Identify which cell holds the provided text, then report its (x, y) central coordinate. 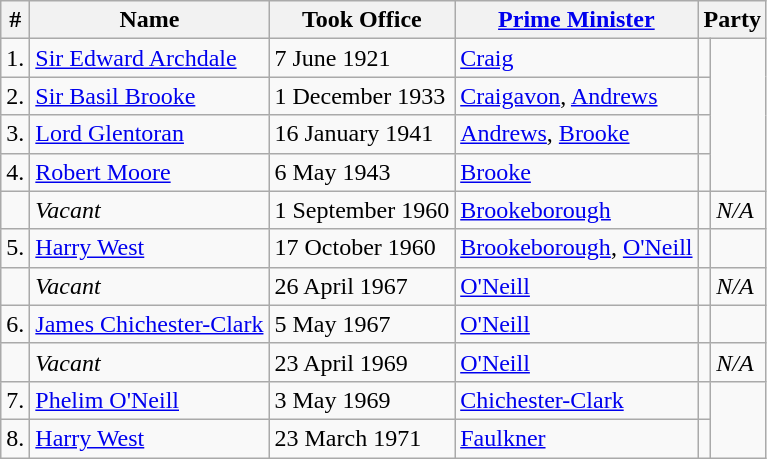
Party (732, 20)
Sir Basil Brooke (150, 96)
3. (16, 134)
James Chichester-Clark (150, 324)
23 March 1971 (362, 438)
17 October 1960 (362, 248)
Robert Moore (150, 172)
Name (150, 20)
2. (16, 96)
Brookeborough (576, 210)
Sir Edward Archdale (150, 58)
7 June 1921 (362, 58)
1. (16, 58)
26 April 1967 (362, 286)
Chichester-Clark (576, 400)
Prime Minister (576, 20)
Andrews, Brooke (576, 134)
23 April 1969 (362, 362)
Phelim O'Neill (150, 400)
# (16, 20)
8. (16, 438)
Brooke (576, 172)
Lord Glentoran (150, 134)
3 May 1969 (362, 400)
Craig (576, 58)
16 January 1941 (362, 134)
Brookeborough, O'Neill (576, 248)
6. (16, 324)
5. (16, 248)
6 May 1943 (362, 172)
4. (16, 172)
Faulkner (576, 438)
1 September 1960 (362, 210)
Took Office (362, 20)
7. (16, 400)
5 May 1967 (362, 324)
Craigavon, Andrews (576, 96)
1 December 1933 (362, 96)
